Pinpoint the cell where the given text exists, returning its [X, Y] midpoint coordinate. 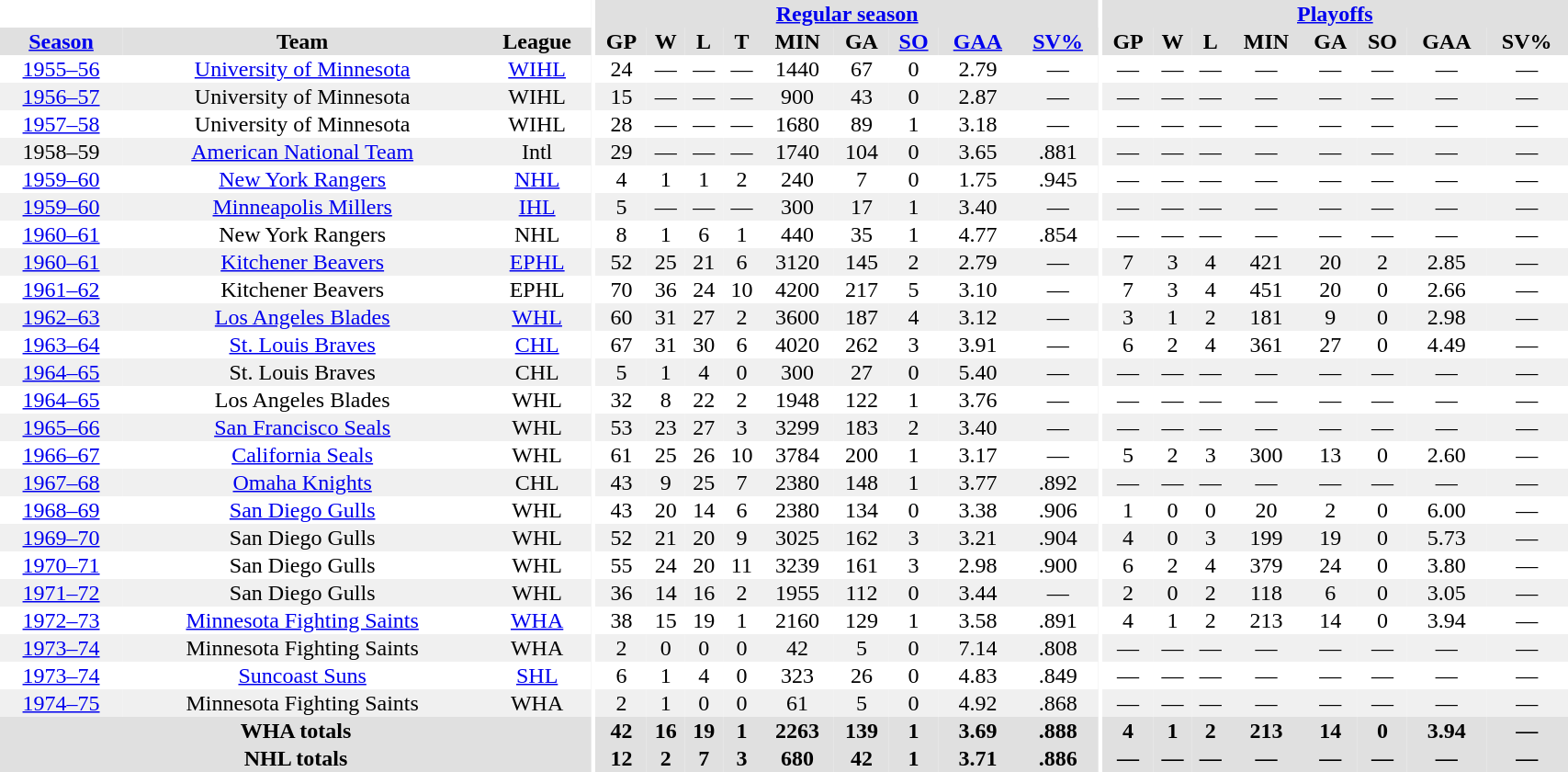
1965–66 [61, 427]
183 [862, 427]
1971–72 [61, 593]
5.73 [1447, 538]
3.71 [977, 758]
129 [862, 620]
11 [742, 565]
161 [862, 565]
Minneapolis Millers [302, 207]
3.80 [1447, 565]
1955 [797, 593]
3.10 [977, 289]
IHL [536, 207]
1440 [797, 69]
3600 [797, 317]
3.69 [977, 731]
4200 [797, 289]
3.17 [977, 455]
32 [622, 400]
.886 [1058, 758]
7.14 [977, 648]
Playoffs [1335, 14]
134 [862, 510]
3.91 [977, 345]
3025 [797, 538]
53 [622, 427]
28 [622, 124]
122 [862, 400]
1956–57 [61, 96]
240 [797, 179]
.945 [1058, 179]
4.92 [977, 703]
1968–69 [61, 510]
112 [862, 593]
5.40 [977, 372]
3.65 [977, 152]
1969–70 [61, 538]
1740 [797, 152]
1967–68 [61, 482]
70 [622, 289]
680 [797, 758]
American National Team [302, 152]
900 [797, 96]
60 [622, 317]
89 [862, 124]
.881 [1058, 152]
22 [704, 400]
3.38 [977, 510]
361 [1266, 345]
.808 [1058, 648]
2.85 [1447, 262]
3.77 [977, 482]
200 [862, 455]
.904 [1058, 538]
3.44 [977, 593]
2.60 [1447, 455]
23 [665, 427]
1955–56 [61, 69]
3784 [797, 455]
3239 [797, 565]
1970–71 [61, 565]
3.12 [977, 317]
17 [862, 207]
1966–67 [61, 455]
187 [862, 317]
104 [862, 152]
55 [622, 565]
139 [862, 731]
3.18 [977, 124]
California Seals [302, 455]
2263 [797, 731]
.900 [1058, 565]
199 [1266, 538]
4020 [797, 345]
181 [1266, 317]
League [536, 41]
29 [622, 152]
2.66 [1447, 289]
6.00 [1447, 510]
3.21 [977, 538]
323 [797, 675]
3.05 [1447, 593]
3.58 [977, 620]
4.83 [977, 675]
Team [302, 41]
.906 [1058, 510]
4.49 [1447, 345]
Intl [536, 152]
.849 [1058, 675]
145 [862, 262]
1.75 [977, 179]
1948 [797, 400]
1957–58 [61, 124]
13 [1331, 455]
2.87 [977, 96]
3.76 [977, 400]
1958–59 [61, 152]
148 [862, 482]
421 [1266, 262]
WHA totals [296, 731]
.854 [1058, 234]
4.77 [977, 234]
217 [862, 289]
1962–63 [61, 317]
.868 [1058, 703]
San Francisco Seals [302, 427]
1680 [797, 124]
.891 [1058, 620]
Suncoast Suns [302, 675]
.888 [1058, 731]
Season [61, 41]
12 [622, 758]
35 [862, 234]
1972–73 [61, 620]
1961–62 [61, 289]
T [742, 41]
162 [862, 538]
379 [1266, 565]
3299 [797, 427]
NHL totals [296, 758]
262 [862, 345]
38 [622, 620]
.892 [1058, 482]
1963–64 [61, 345]
451 [1266, 289]
SHL [536, 675]
3120 [797, 262]
2160 [797, 620]
30 [704, 345]
Omaha Knights [302, 482]
118 [1266, 593]
440 [797, 234]
1974–75 [61, 703]
Regular season [847, 14]
